Provide the [X, Y] coordinate of the cell's center where the given text is located.  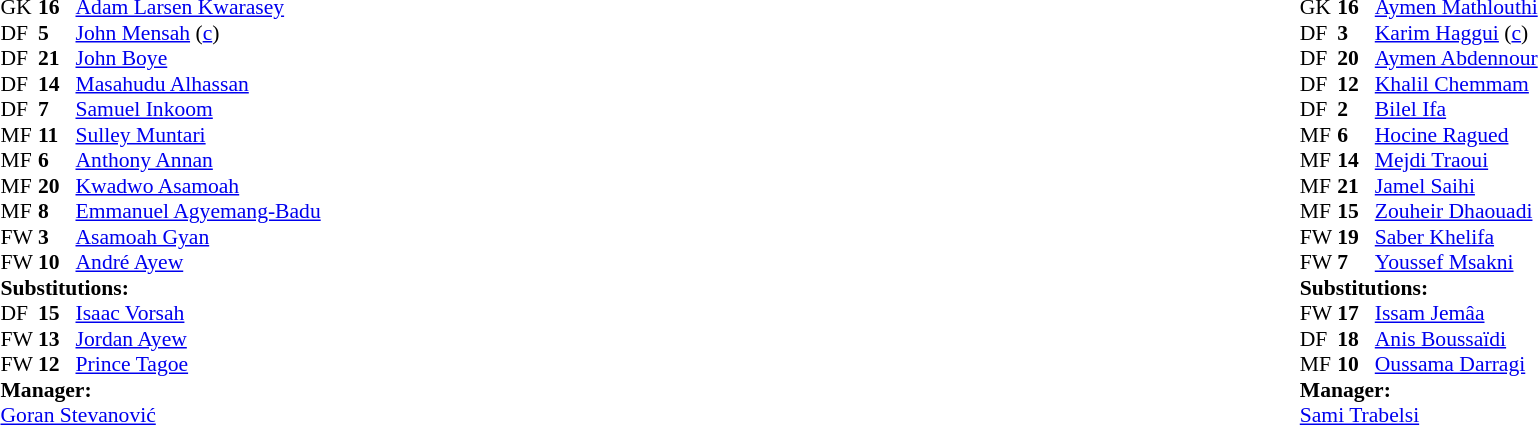
Issam Jemâa [1456, 313]
19 [1356, 237]
Samuel Inkoom [198, 109]
5 [57, 33]
Jordan Ayew [198, 339]
Kwadwo Asamoah [198, 186]
18 [1356, 339]
Anis Boussaïdi [1456, 339]
Khalil Chemmam [1456, 84]
Jamel Saihi [1456, 186]
Sulley Muntari [198, 135]
Karim Haggui (c) [1456, 33]
Asamoah Gyan [198, 237]
Aymen Abdennour [1456, 59]
Mejdi Traoui [1456, 161]
Saber Khelifa [1456, 237]
11 [57, 135]
Anthony Annan [198, 161]
André Ayew [198, 263]
13 [57, 339]
Zouheir Dhaouadi [1456, 211]
Isaac Vorsah [198, 313]
Hocine Ragued [1456, 135]
John Boye [198, 59]
Emmanuel Agyemang-Badu [198, 211]
John Mensah (c) [198, 33]
Prince Tagoe [198, 365]
Bilel Ifa [1456, 109]
Youssef Msakni [1456, 263]
Masahudu Alhassan [198, 84]
17 [1356, 313]
2 [1356, 109]
Oussama Darragi [1456, 365]
8 [57, 211]
